Extract the [X, Y] coordinate from the center of the cell holding the provided text.  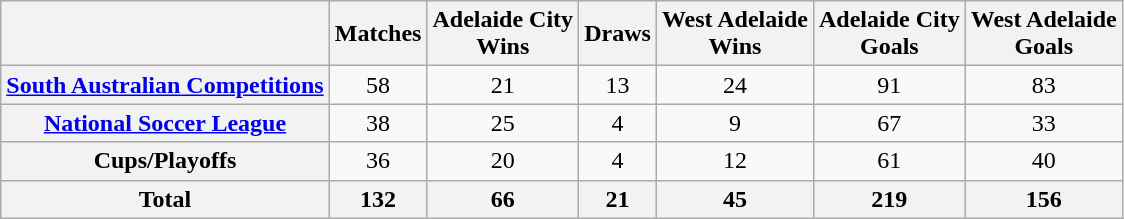
83 [1044, 85]
61 [889, 161]
National Soccer League [165, 123]
58 [378, 85]
Adelaide CityGoals [889, 34]
66 [503, 199]
12 [734, 161]
West AdelaideGoals [1044, 34]
24 [734, 85]
Draws [618, 34]
9 [734, 123]
38 [378, 123]
156 [1044, 199]
13 [618, 85]
33 [1044, 123]
20 [503, 161]
Cups/Playoffs [165, 161]
Matches [378, 34]
40 [1044, 161]
91 [889, 85]
West AdelaideWins [734, 34]
36 [378, 161]
Adelaide CityWins [503, 34]
67 [889, 123]
25 [503, 123]
219 [889, 199]
45 [734, 199]
132 [378, 199]
Total [165, 199]
South Australian Competitions [165, 85]
